Pinpoint the cell where the given text exists, returning its [x, y] midpoint coordinate. 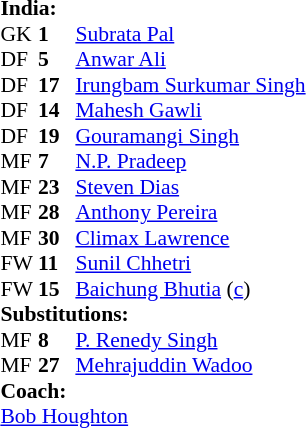
17 [57, 85]
Anwar Ali [190, 59]
1 [57, 34]
Baichung Bhutia (c) [190, 289]
Substitutions: [152, 315]
Mehrajuddin Wadoo [190, 365]
27 [57, 365]
P. Renedy Singh [190, 340]
8 [57, 340]
N.P. Pradeep [190, 161]
23 [57, 187]
7 [57, 161]
Sunil Chhetri [190, 263]
15 [57, 289]
Steven Dias [190, 187]
GK [19, 34]
Anthony Pereira [190, 213]
Irungbam Surkumar Singh [190, 85]
30 [57, 238]
Climax Lawrence [190, 238]
19 [57, 136]
14 [57, 111]
11 [57, 263]
Mahesh Gawli [190, 111]
Gouramangi Singh [190, 136]
Coach: [152, 391]
28 [57, 213]
5 [57, 59]
Subrata Pal [190, 34]
